Output the (x, y) coordinate of the center of the cell containing the given text.  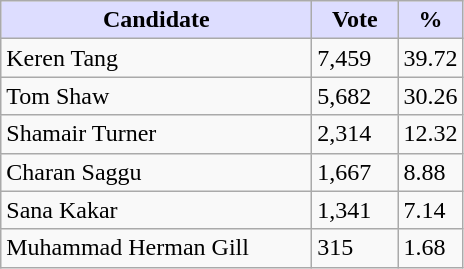
Tom Shaw (156, 96)
1,667 (355, 172)
Muhammad Herman Gill (156, 248)
Keren Tang (156, 58)
Vote (355, 20)
1.68 (430, 248)
2,314 (355, 134)
39.72 (430, 58)
8.88 (430, 172)
1,341 (355, 210)
315 (355, 248)
Sana Kakar (156, 210)
5,682 (355, 96)
Charan Saggu (156, 172)
Candidate (156, 20)
30.26 (430, 96)
7,459 (355, 58)
12.32 (430, 134)
% (430, 20)
7.14 (430, 210)
Shamair Turner (156, 134)
